Scan for the cell matching the given text and deliver its [X, Y] coordinate at center. 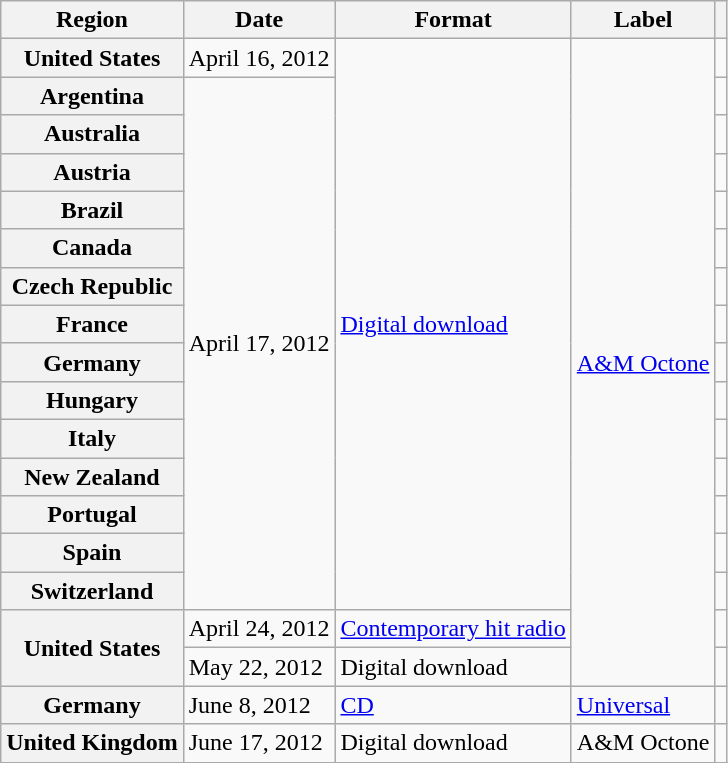
Label [643, 20]
June 8, 2012 [259, 705]
Canada [92, 248]
April 24, 2012 [259, 629]
Spain [92, 553]
Region [92, 20]
Date [259, 20]
CD [453, 705]
Austria [92, 172]
June 17, 2012 [259, 743]
Australia [92, 134]
April 17, 2012 [259, 344]
New Zealand [92, 477]
Format [453, 20]
Argentina [92, 96]
United Kingdom [92, 743]
Italy [92, 438]
Czech Republic [92, 286]
Universal [643, 705]
April 16, 2012 [259, 58]
Contemporary hit radio [453, 629]
May 22, 2012 [259, 667]
Switzerland [92, 591]
Portugal [92, 515]
Brazil [92, 210]
Hungary [92, 400]
France [92, 324]
